Determine the (x, y) coordinate at the center of the cell enclosing the given text.  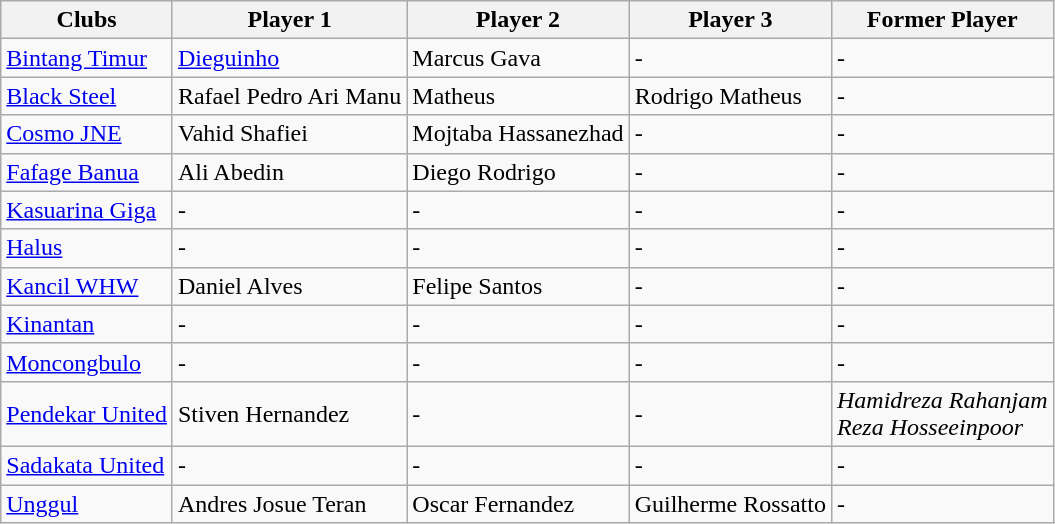
Hamidreza Rahanjam Reza Hosseeinpoor (942, 414)
Daniel Alves (289, 286)
Kinantan (87, 324)
Former Player (942, 20)
Rafael Pedro Ari Manu (289, 96)
Rodrigo Matheus (730, 96)
Sadakata United (87, 465)
Unggul (87, 503)
Player 3 (730, 20)
Clubs (87, 20)
Felipe Santos (518, 286)
Ali Abedin (289, 172)
Oscar Fernandez (518, 503)
Moncongbulo (87, 362)
Cosmo JNE (87, 134)
Stiven Hernandez (289, 414)
Black Steel (87, 96)
Fafage Banua (87, 172)
Matheus (518, 96)
Pendekar United (87, 414)
Mojtaba Hassanezhad (518, 134)
Marcus Gava (518, 58)
Bintang Timur (87, 58)
Dieguinho (289, 58)
Halus (87, 248)
Kancil WHW (87, 286)
Guilherme Rossatto (730, 503)
Andres Josue Teran (289, 503)
Player 1 (289, 20)
Kasuarina Giga (87, 210)
Player 2 (518, 20)
Diego Rodrigo (518, 172)
Vahid Shafiei (289, 134)
